Extract the [x, y] coordinate from the center of the cell holding the provided text.  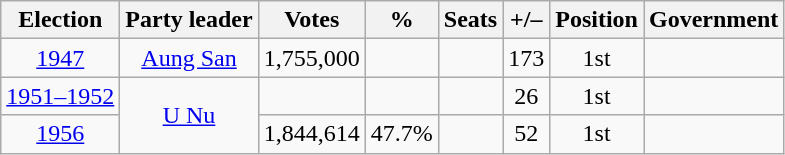
1951–1952 [60, 96]
1947 [60, 58]
Aung San [189, 58]
1956 [60, 134]
173 [526, 58]
Position [597, 20]
26 [526, 96]
47.7% [402, 134]
Party leader [189, 20]
Government [714, 20]
Votes [312, 20]
U Nu [189, 115]
Seats [470, 20]
52 [526, 134]
Election [60, 20]
1,844,614 [312, 134]
1,755,000 [312, 58]
+/– [526, 20]
% [402, 20]
